Output the [x, y] coordinate of the center of the cell containing the given text.  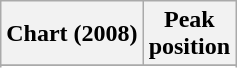
Peak position [189, 34]
Chart (2008) [72, 34]
